For the text-containing cell, return its midpoint in [X, Y] coordinate format. 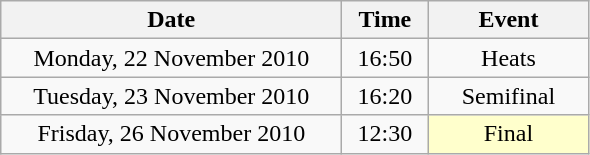
16:20 [385, 96]
Heats [508, 58]
Semifinal [508, 96]
Date [172, 20]
Monday, 22 November 2010 [172, 58]
16:50 [385, 58]
Time [385, 20]
12:30 [385, 134]
Tuesday, 23 November 2010 [172, 96]
Event [508, 20]
Frisday, 26 November 2010 [172, 134]
Final [508, 134]
